Scan for the cell matching the given text and deliver its (X, Y) coordinate at center. 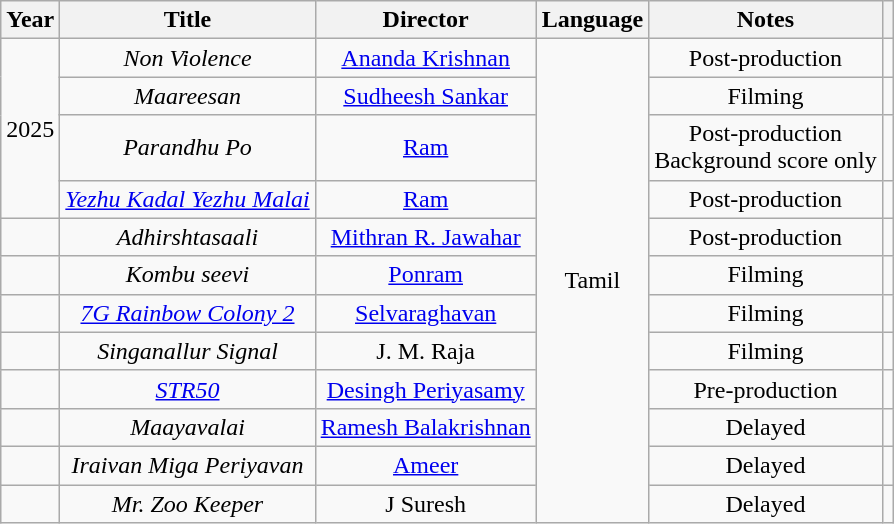
Maayavalai (188, 427)
Selvaraghavan (426, 313)
Ananda Krishnan (426, 58)
Maareesan (188, 96)
Title (188, 20)
STR50 (188, 389)
Ponram (426, 275)
Kombu seevi (188, 275)
Non Violence (188, 58)
Tamil (592, 281)
J Suresh (426, 503)
J. M. Raja (426, 351)
Iraivan Miga Periyavan (188, 465)
Desingh Periyasamy (426, 389)
Language (592, 20)
Ameer (426, 465)
Yezhu Kadal Yezhu Malai (188, 199)
Director (426, 20)
Adhirshtasaali (188, 237)
Sudheesh Sankar (426, 96)
Parandhu Po (188, 148)
Pre-production (766, 389)
Singanallur Signal (188, 351)
Notes (766, 20)
Mr. Zoo Keeper (188, 503)
Mithran R. Jawahar (426, 237)
2025 (30, 128)
Ramesh Balakrishnan (426, 427)
Year (30, 20)
Post-productionBackground score only (766, 148)
7G Rainbow Colony 2 (188, 313)
